From the cell containing the given text, extract its center point as (x, y) coordinate. 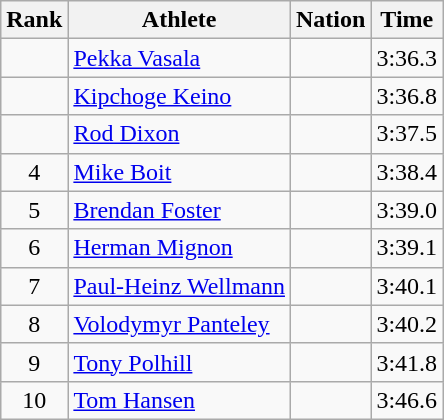
Herman Mignon (180, 248)
Pekka Vasala (180, 58)
3:46.6 (407, 400)
7 (34, 286)
3:36.8 (407, 96)
Tony Polhill (180, 362)
3:41.8 (407, 362)
3:37.5 (407, 134)
Mike Boit (180, 172)
3:40.1 (407, 286)
9 (34, 362)
Paul-Heinz Wellmann (180, 286)
5 (34, 210)
8 (34, 324)
3:39.0 (407, 210)
6 (34, 248)
Time (407, 20)
Rod Dixon (180, 134)
Rank (34, 20)
3:36.3 (407, 58)
4 (34, 172)
Tom Hansen (180, 400)
Kipchoge Keino (180, 96)
Volodymyr Panteley (180, 324)
10 (34, 400)
Brendan Foster (180, 210)
Nation (330, 20)
3:38.4 (407, 172)
3:40.2 (407, 324)
3:39.1 (407, 248)
Athlete (180, 20)
